For the text-containing cell, return its midpoint in [X, Y] coordinate format. 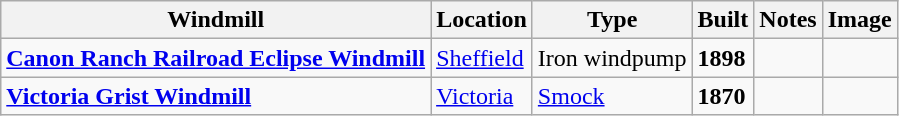
Victoria Grist Windmill [216, 96]
1870 [723, 96]
Image [860, 20]
1898 [723, 58]
Canon Ranch Railroad Eclipse Windmill [216, 58]
Sheffield [482, 58]
Type [612, 20]
Smock [612, 96]
Notes [788, 20]
Victoria [482, 96]
Built [723, 20]
Location [482, 20]
Iron windpump [612, 58]
Windmill [216, 20]
